Detect which cell encompasses the target text, then output its [X, Y] center coordinate. 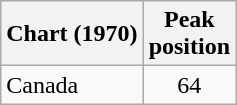
Peak position [189, 34]
64 [189, 85]
Canada [72, 85]
Chart (1970) [72, 34]
